Provide the [X, Y] coordinate of the cell's center where the given text is located.  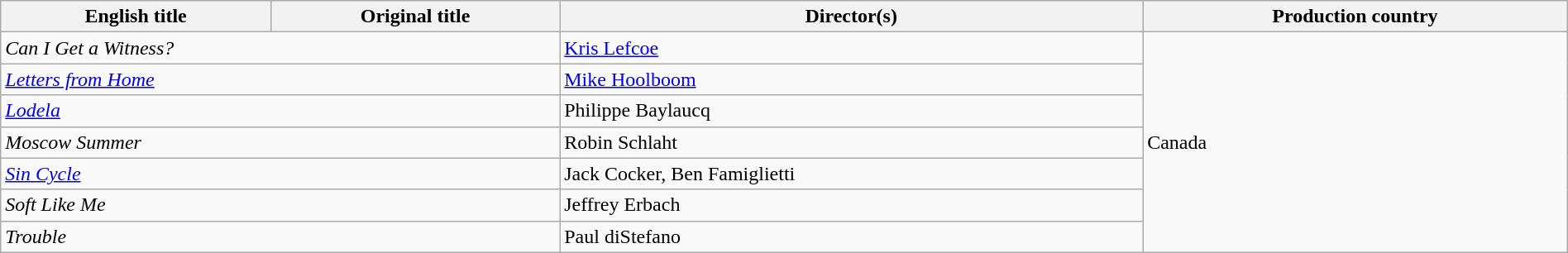
Mike Hoolboom [852, 79]
English title [136, 17]
Moscow Summer [280, 142]
Robin Schlaht [852, 142]
Jack Cocker, Ben Famiglietti [852, 174]
Canada [1355, 142]
Trouble [280, 236]
Letters from Home [280, 79]
Jeffrey Erbach [852, 205]
Kris Lefcoe [852, 48]
Director(s) [852, 17]
Soft Like Me [280, 205]
Paul diStefano [852, 236]
Sin Cycle [280, 174]
Original title [415, 17]
Can I Get a Witness? [280, 48]
Philippe Baylaucq [852, 111]
Production country [1355, 17]
Lodela [280, 111]
